Extract the (X, Y) coordinate from the center of the cell holding the provided text.  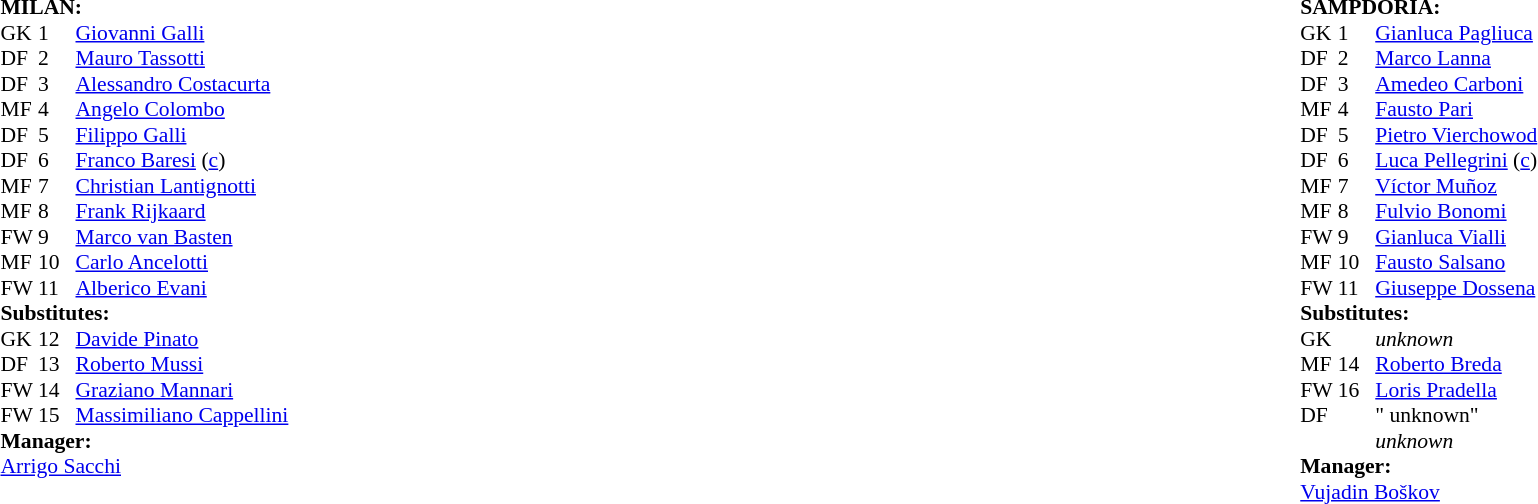
Gianluca Vialli (1456, 237)
Amedeo Carboni (1456, 84)
12 (57, 339)
Arrigo Sacchi (144, 467)
Angelo Colombo (182, 109)
Roberto Breda (1456, 365)
Marco van Basten (182, 237)
Davide Pinato (182, 339)
Roberto Mussi (182, 365)
Pietro Vierchowod (1456, 135)
Mauro Tassotti (182, 59)
Massimiliano Cappellini (182, 415)
Loris Pradella (1456, 390)
Alberico Evani (182, 288)
13 (57, 365)
Giovanni Galli (182, 33)
Franco Baresi (c) (182, 161)
" unknown" (1456, 415)
Giuseppe Dossena (1456, 288)
15 (57, 415)
16 (1357, 390)
Luca Pellegrini (c) (1456, 161)
Víctor Muñoz (1456, 186)
Graziano Mannari (182, 390)
Filippo Galli (182, 135)
Fausto Salsano (1456, 263)
Christian Lantignotti (182, 186)
Frank Rijkaard (182, 211)
Gianluca Pagliuca (1456, 33)
Fausto Pari (1456, 109)
Carlo Ancelotti (182, 263)
Fulvio Bonomi (1456, 211)
Alessandro Costacurta (182, 84)
Marco Lanna (1456, 59)
